Search for the cell housing the specified text and yield its (x, y) center coordinate. 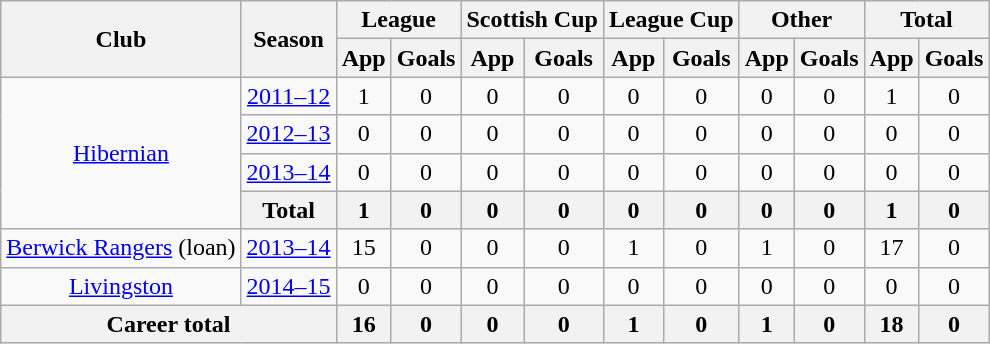
Club (121, 39)
Scottish Cup (532, 20)
League Cup (671, 20)
16 (364, 324)
Berwick Rangers (loan) (121, 248)
Livingston (121, 286)
2014–15 (288, 286)
Hibernian (121, 153)
Career total (168, 324)
15 (364, 248)
2011–12 (288, 96)
Other (802, 20)
2012–13 (288, 134)
18 (892, 324)
Season (288, 39)
17 (892, 248)
League (398, 20)
